Find where the given text appears and provide that cell's center as (x, y) coordinate. 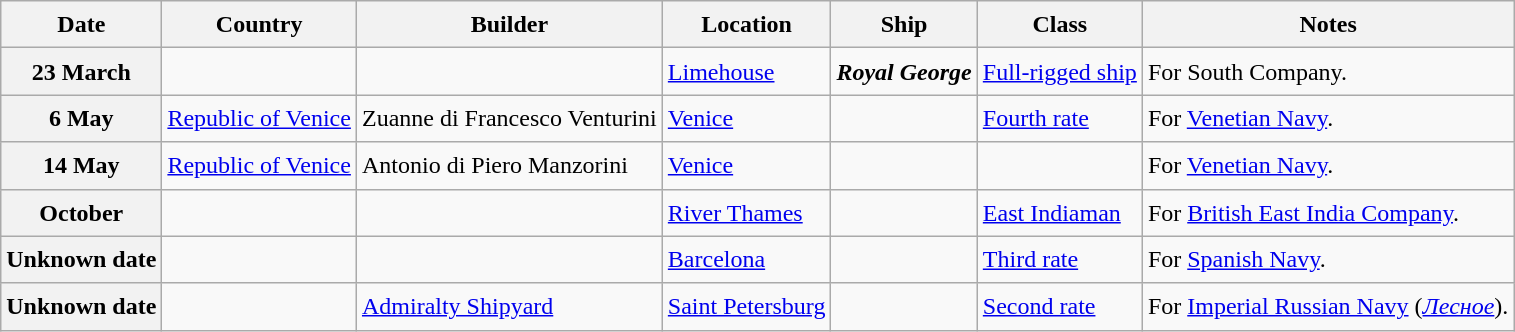
Fourth rate (1060, 118)
East Indiaman (1060, 212)
6 May (82, 118)
Location (746, 24)
Second rate (1060, 306)
Limehouse (746, 72)
Saint Petersburg (746, 306)
October (82, 212)
23 March (82, 72)
Admiralty Shipyard (509, 306)
Zuanne di Francesco Venturini (509, 118)
For British East India Company. (1328, 212)
River Thames (746, 212)
For South Company. (1328, 72)
Class (1060, 24)
For Imperial Russian Navy (Лесное). (1328, 306)
For Spanish Navy. (1328, 260)
Third rate (1060, 260)
Date (82, 24)
Ship (904, 24)
Full-rigged ship (1060, 72)
Royal George (904, 72)
Builder (509, 24)
Antonio di Piero Manzorini (509, 166)
Notes (1328, 24)
14 May (82, 166)
Country (260, 24)
Barcelona (746, 260)
